Output the (X, Y) coordinate of the center of the cell containing the given text.  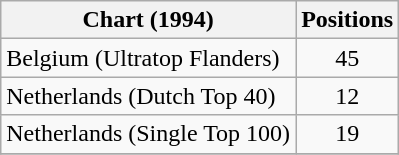
Netherlands (Dutch Top 40) (148, 96)
19 (348, 134)
45 (348, 58)
12 (348, 96)
Positions (348, 20)
Netherlands (Single Top 100) (148, 134)
Chart (1994) (148, 20)
Belgium (Ultratop Flanders) (148, 58)
